Determine the [X, Y] coordinate at the center of the cell enclosing the given text.  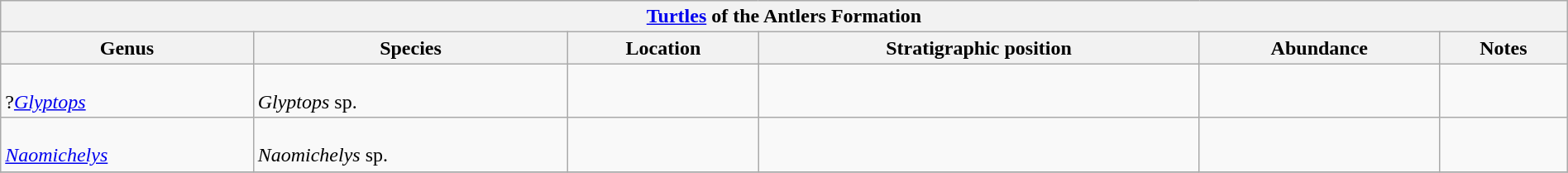
Stratigraphic position [979, 48]
Location [663, 48]
Naomichelys [127, 144]
Naomichelys sp. [410, 144]
?Glyptops [127, 91]
Species [410, 48]
Glyptops sp. [410, 91]
Abundance [1319, 48]
Notes [1503, 48]
Genus [127, 48]
Turtles of the Antlers Formation [784, 17]
